Find where the given text appears and provide that cell's center as (X, Y) coordinate. 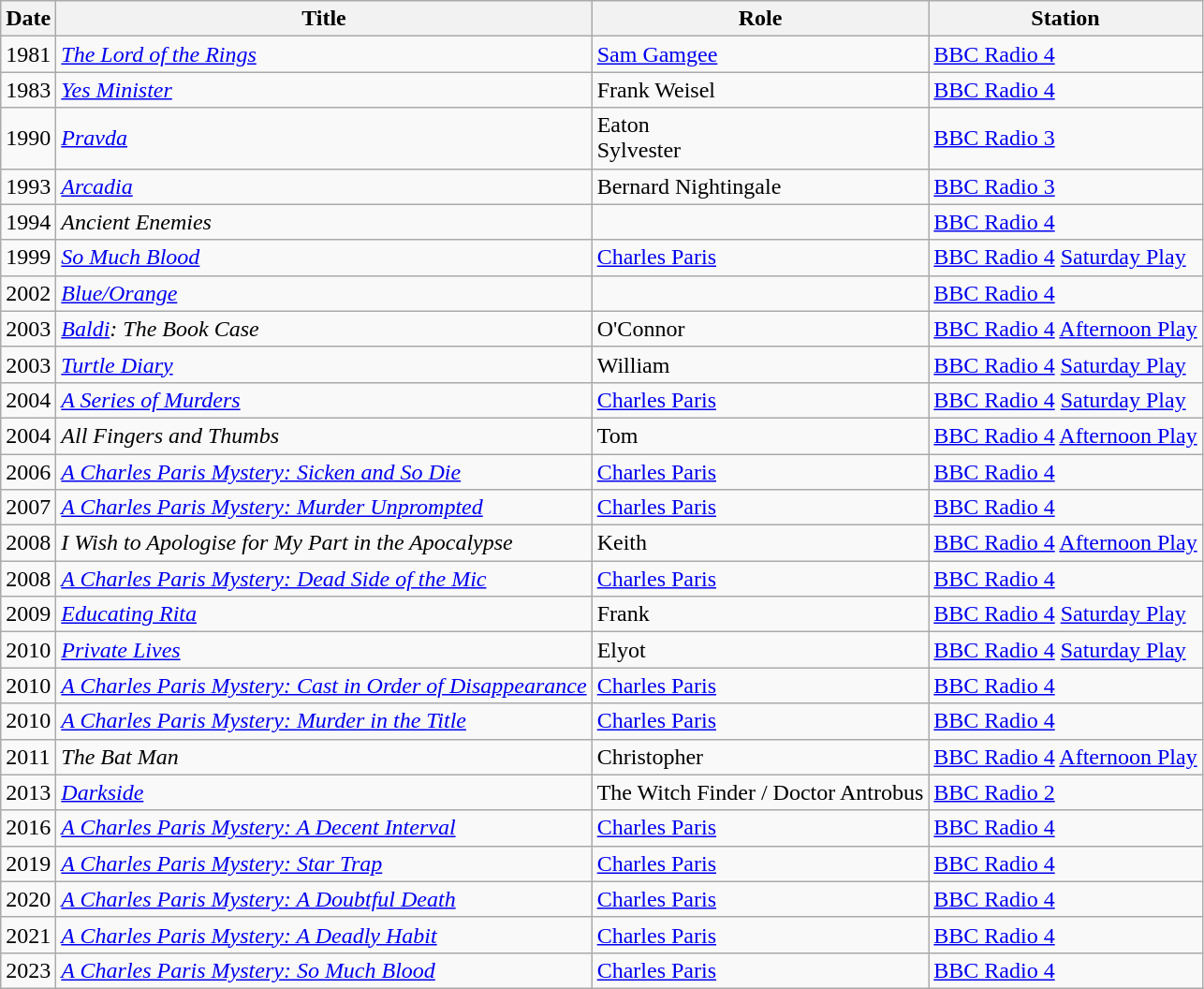
1999 (28, 258)
1981 (28, 54)
A Charles Paris Mystery: A Doubtful Death (324, 899)
Educating Rita (324, 614)
A Charles Paris Mystery: Dead Side of the Mic (324, 579)
1990 (28, 139)
The Bat Man (324, 757)
Role (760, 19)
Darkside (324, 792)
A Charles Paris Mystery: So Much Blood (324, 970)
The Witch Finder / Doctor Antrobus (760, 792)
A Charles Paris Mystery: Sicken and So Die (324, 471)
2023 (28, 970)
Turtle Diary (324, 364)
Tom (760, 435)
Blue/Orange (324, 293)
Private Lives (324, 650)
Ancient Enemies (324, 222)
2011 (28, 757)
1983 (28, 90)
2006 (28, 471)
So Much Blood (324, 258)
1993 (28, 186)
I Wish to Apologise for My Part in the Apocalypse (324, 543)
Frank (760, 614)
Yes Minister (324, 90)
Keith (760, 543)
BBC Radio 2 (1065, 792)
Bernard Nightingale (760, 186)
A Charles Paris Mystery: A Decent Interval (324, 828)
Baldi: The Book Case (324, 329)
2002 (28, 293)
Pravda (324, 139)
2021 (28, 935)
2007 (28, 508)
William (760, 364)
Frank Weisel (760, 90)
2020 (28, 899)
The Lord of the Rings (324, 54)
Elyot (760, 650)
2009 (28, 614)
A Charles Paris Mystery: Cast in Order of Disappearance (324, 686)
A Charles Paris Mystery: Murder in the Title (324, 721)
Arcadia (324, 186)
Christopher (760, 757)
A Charles Paris Mystery: Star Trap (324, 864)
2013 (28, 792)
1994 (28, 222)
All Fingers and Thumbs (324, 435)
A Charles Paris Mystery: Murder Unprompted (324, 508)
A Charles Paris Mystery: A Deadly Habit (324, 935)
Date (28, 19)
2019 (28, 864)
EatonSylvester (760, 139)
Sam Gamgee (760, 54)
2016 (28, 828)
O'Connor (760, 329)
A Series of Murders (324, 400)
Title (324, 19)
Station (1065, 19)
